Pinpoint the cell where the given text exists, returning its (x, y) midpoint coordinate. 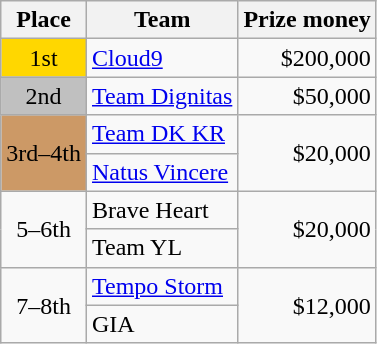
1st (44, 58)
Cloud9 (162, 58)
3rd–4th (44, 153)
Place (44, 20)
$50,000 (307, 96)
Tempo Storm (162, 286)
2nd (44, 96)
5–6th (44, 229)
Brave Heart (162, 210)
Team DK KR (162, 134)
$12,000 (307, 305)
Team Dignitas (162, 96)
Natus Vincere (162, 172)
GIA (162, 324)
Team YL (162, 248)
7–8th (44, 305)
$200,000 (307, 58)
Prize money (307, 20)
Team (162, 20)
